Locate the cell with the specified text and output its [X, Y] center coordinate. 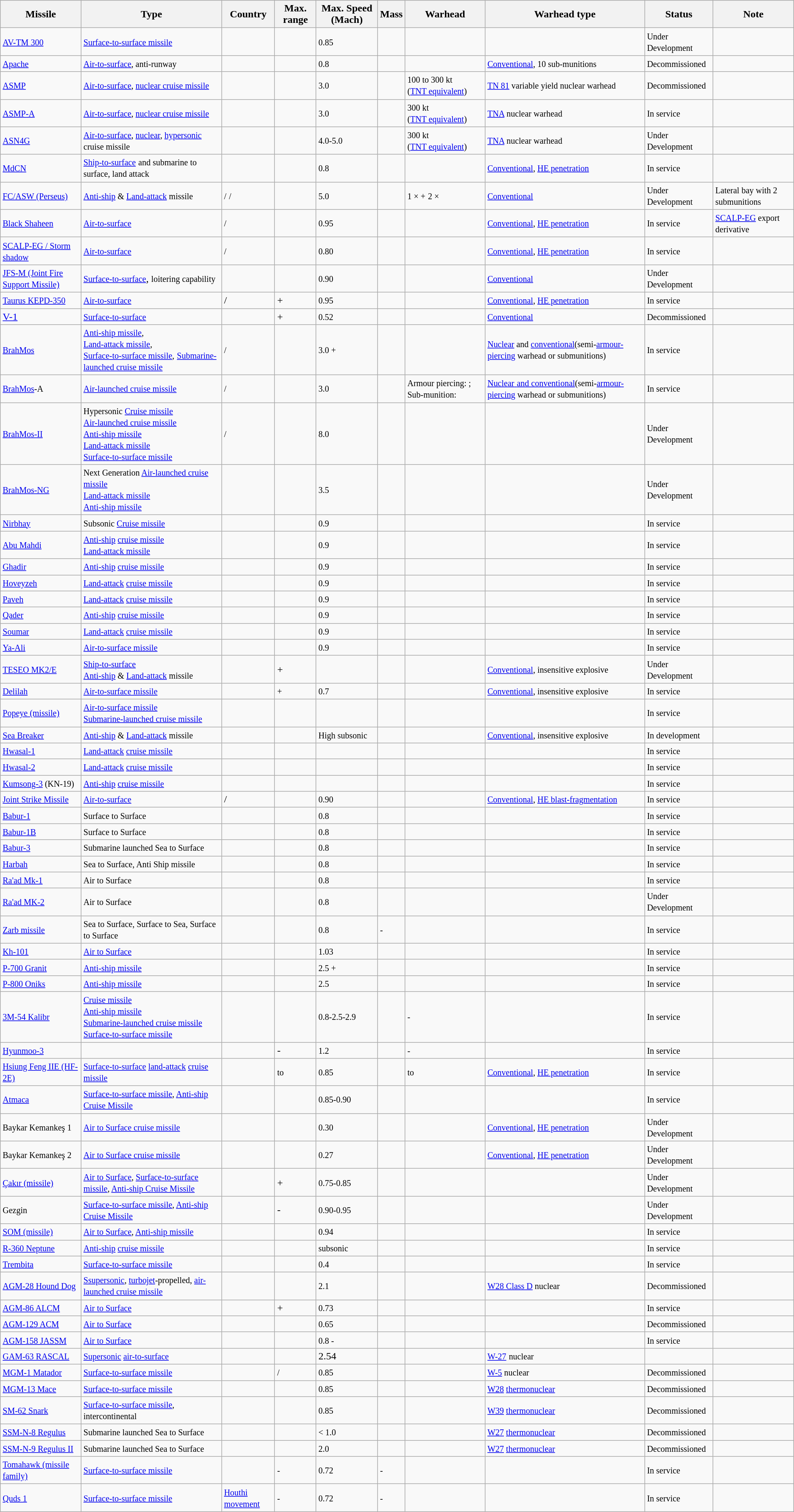
MGM-13 Mace [41, 1388]
4.0-5.0 [347, 141]
1.2 [347, 1050]
Gezgin [41, 1210]
Delilah [41, 691]
0.75-0.85 [347, 1183]
Apache [41, 64]
SCALP-EG / Storm shadow [41, 251]
3M-54 Kalibr [41, 1016]
Baykar Kemankeş 1 [41, 1128]
Ship-to-surfaceAnti-ship & Land-attack missile [151, 669]
SOM (missile) [41, 1232]
Soumar [41, 631]
P-700 Granit [41, 967]
Quds 1 [41, 1498]
8.0 [347, 434]
Babur-1 [41, 816]
Air-to-surface, nuclear, hypersonic cruise missile [151, 141]
R-360 Neptune [41, 1248]
BrahMos [41, 350]
High subsonic [347, 735]
Conventional, HE blast-fragmentation [565, 799]
Çakır (missile) [41, 1183]
0.85-0.90 [347, 1100]
Missile [41, 14]
Surface-to-surface [151, 317]
Hsiung Feng IIE (HF-2E) [41, 1072]
Hypersonic Cruise missileAir-launched cruise missileAnti-ship missileLand-attack missileSurface-to-surface missile [151, 434]
BrahMos-A [41, 389]
Air to Surface, Anti-ship missile [151, 1232]
0.90-0.95 [347, 1210]
Ra'ad Mk-1 [41, 880]
Tomahawk (missile family) [41, 1470]
Ship-to-surface and submarine to surface, land attack [151, 168]
0.27 [347, 1155]
AGM-86 ALCM [41, 1308]
Trembita [41, 1264]
ASMP-A [41, 113]
Hwasal-2 [41, 767]
5.0 [347, 196]
Armour piercing: ; Sub-munition: [445, 389]
Mass [391, 14]
Surface-to-surface, loitering capability [151, 278]
Sea to Surface, Anti Ship missile [151, 864]
AV-TM 300 [41, 42]
Ya-Ali [41, 647]
Conventional, 10 sub-munitions [565, 64]
Next Generation Air-launched cruise missileLand-attack missileAnti-ship missile [151, 490]
W28 Class D nuclear [565, 1286]
W28 thermonuclear [565, 1388]
0.7 [347, 691]
Surface-to-surface land-attack cruise missile [151, 1072]
Surface-to-surface missile, intercontinental [151, 1411]
2.54 [347, 1356]
0.4 [347, 1264]
Zarb missile [41, 929]
0.65 [347, 1324]
100 to 300 kt(TNT equivalent) [445, 86]
Black Shaheen [41, 223]
Anti-ship cruise missileLand-attack missile [151, 545]
MdCN [41, 168]
Subsonic Cruise missile [151, 523]
Joint Strike Missile [41, 799]
Babur-1B [41, 832]
Atmaca [41, 1100]
/ / [249, 196]
3.0 + [347, 350]
Qader [41, 615]
Hoveyzeh [41, 583]
< 1.0 [347, 1432]
Country [249, 14]
Note [753, 14]
SSM-N-8 Regulus [41, 1432]
Cruise missileAnti-ship missileSubmarine-launched cruise missileSurface-to-surface missile [151, 1016]
0.94 [347, 1232]
Type [151, 14]
Baykar Kemankeş 2 [41, 1155]
Harbah [41, 864]
BrahMos-NG [41, 490]
Max. Speed (Mach) [347, 14]
Warhead [445, 14]
FC/ASW (Perseus) [41, 196]
AGM-28 Hound Dog [41, 1286]
2.1 [347, 1286]
subsonic [347, 1248]
AGM-158 JASSM [41, 1340]
Sea to Surface, Surface to Sea, Surface to Surface [151, 929]
0.30 [347, 1128]
AGM-129 ACM [41, 1324]
Air-to-surface missileSubmarine-launched cruise missile [151, 713]
Air to Surface, Surface-to-surface missile, Anti-ship Cruise Missile [151, 1183]
Nirbhay [41, 523]
Hyunmoo-3 [41, 1050]
Max. range [295, 14]
0.80 [347, 251]
W-27 nuclear [565, 1356]
P-800 Oniks [41, 983]
Ssupersonic, turbojet-propelled, air-launched cruise missile [151, 1286]
BrahMos-II [41, 434]
W-5 nuclear [565, 1372]
SM-62 Snark [41, 1411]
2.5 [347, 983]
2.5 + [347, 967]
Supersonic air-to-surface [151, 1356]
Lateral bay with 2 submunitions [753, 196]
1.03 [347, 951]
Anti-ship missile, Land-attack missile, Surface-to-surface missile, Submarine-launched cruise missile [151, 350]
0.8 - [347, 1340]
Air-to-surface, anti-runway [151, 64]
0.73 [347, 1308]
MGM-1 Matador [41, 1372]
ASN4G [41, 141]
Houthi movement [249, 1498]
Popeye (missile) [41, 713]
Babur-3 [41, 848]
Ra'ad MK-2 [41, 902]
Kh-101 [41, 951]
JFS-M (Joint Fire Support Missile) [41, 278]
ASMP [41, 86]
V-1 [41, 317]
SSM-N-9 Regulus II [41, 1448]
1 × + 2 × [445, 196]
Air-launched cruise missile [151, 389]
In development [679, 735]
Status [679, 14]
Sea Breaker [41, 735]
TN 81 variable yield nuclear warhead [565, 86]
Hwasal-1 [41, 751]
2.0 [347, 1448]
0.8-2.5-2.9 [347, 1016]
W39 thermonuclear [565, 1411]
0.52 [347, 317]
SCALP-EG export derivative [753, 223]
Warhead type [565, 14]
Kumsong-3 (KN-19) [41, 783]
Abu Mahdi [41, 545]
TESEO MK2/E [41, 669]
Paveh [41, 599]
GAM-63 RASCAL [41, 1356]
3.5 [347, 490]
Ghadir [41, 567]
Taurus KEPD-350 [41, 300]
